Identify which cell holds the provided text, then report its [X, Y] central coordinate. 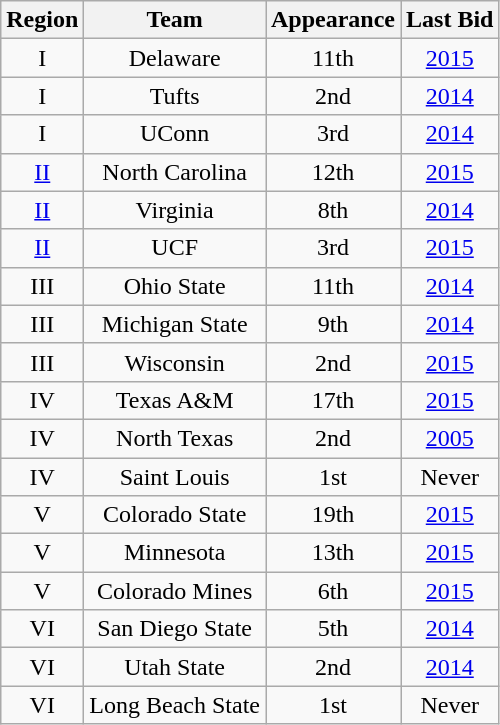
San Diego State [175, 629]
Texas A&M [175, 400]
19th [334, 515]
Region [42, 20]
Utah State [175, 667]
North Texas [175, 438]
Delaware [175, 58]
Appearance [334, 20]
Minnesota [175, 553]
8th [334, 210]
17th [334, 400]
12th [334, 172]
Ohio State [175, 286]
13th [334, 553]
Last Bid [450, 20]
Tufts [175, 96]
2005 [450, 438]
North Carolina [175, 172]
Team [175, 20]
Long Beach State [175, 705]
UCF [175, 248]
Saint Louis [175, 477]
Michigan State [175, 324]
UConn [175, 134]
Wisconsin [175, 362]
Colorado Mines [175, 591]
6th [334, 591]
5th [334, 629]
Virginia [175, 210]
9th [334, 324]
Colorado State [175, 515]
